Output the [X, Y] coordinate of the center of the cell containing the given text.  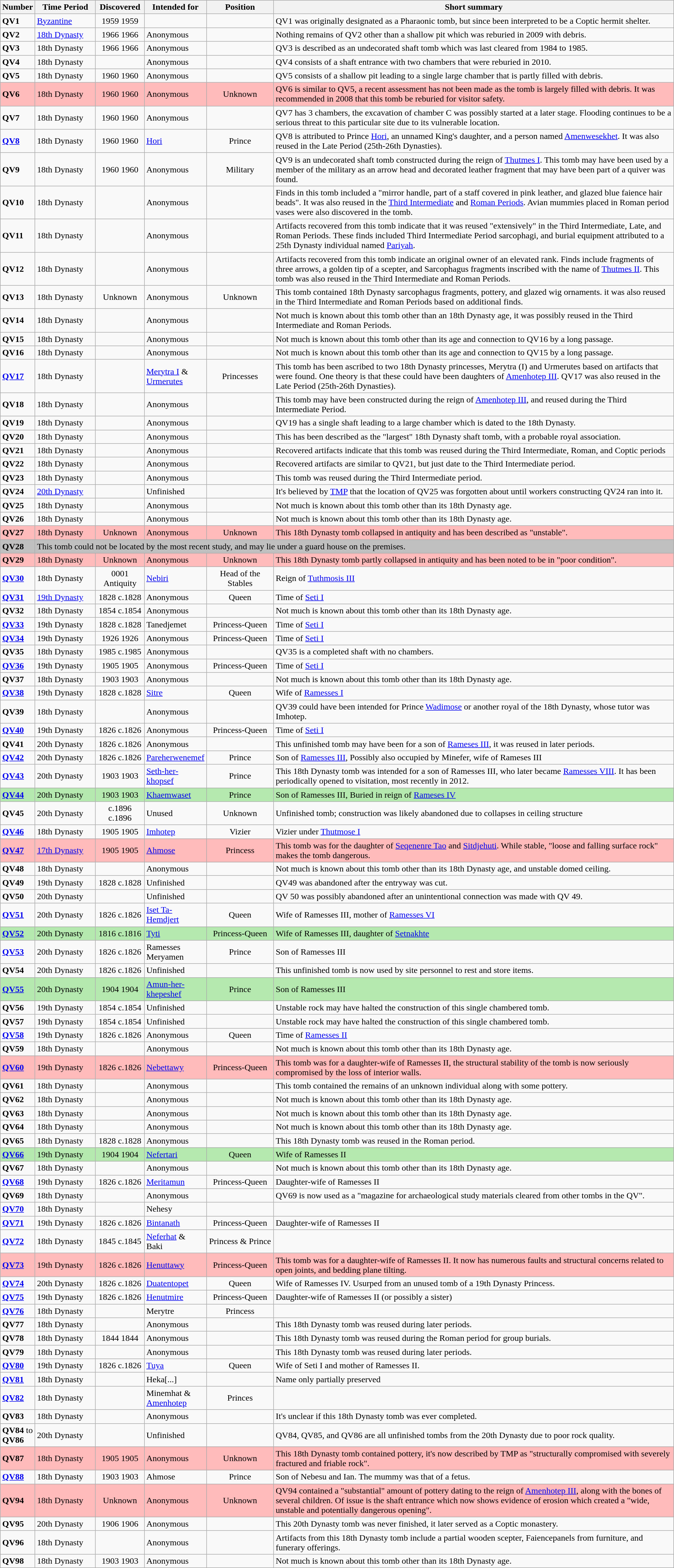
QV65 [18, 1141]
QV67 [18, 1168]
Son of Ramesses III, Possibly also occupied by Minefer, wife of Rameses III [474, 757]
QV87 [18, 1459]
QV63 [18, 1113]
Henuttawy [175, 1265]
This tomb was reused during the Third Intermediate period. [474, 478]
QV8 [18, 141]
c.1896 c.1896 [120, 814]
QV78 [18, 1338]
Unfinished tomb; construction was likely abandoned due to collapses in ceiling structure [474, 814]
This tomb could not be located by the most recent study, and may lie under a guard house on the premises. [354, 546]
Byzantine [65, 21]
QV22 [18, 464]
Tanedjemet [175, 625]
QV17 [18, 376]
QV76 [18, 1311]
QV2 [18, 35]
QV69 is now used as a "magazine for archaeological study materials cleared from other tombs in the QV". [474, 1195]
Imhotep [175, 832]
QV1 was originally designated as a Pharaonic tomb, but since been interpreted to be a Coptic hermit shelter. [474, 21]
QV71 [18, 1223]
QV95 [18, 1524]
QV41 [18, 744]
Wife of Ramesses II [474, 1154]
Merytra I & Urmerutes [175, 376]
This has been described as the "largest" 18th Dynasty shaft tomb, with a probable royal association. [474, 437]
Bintanath [175, 1223]
QV37 [18, 679]
QV46 [18, 832]
Not much is known about this tomb other than its age and connection to QV16 by a long passage. [474, 339]
QV18 [18, 405]
QV62 [18, 1100]
QV61 [18, 1086]
QV28 [18, 546]
Henutmire [175, 1297]
QV70 [18, 1209]
QV24 [18, 491]
QV33 [18, 625]
Son of Nebesu and Ian. The mummy was that of a fetus. [474, 1477]
QV54 [18, 970]
QV36 [18, 666]
QV6 [18, 94]
Vizier [240, 832]
QV64 [18, 1127]
Seth-her-khopsef [175, 776]
Merytre [175, 1311]
QV3 [18, 48]
Iset Ta-Hemdjert [175, 915]
This 18th Dynasty tomb was reused during the Roman period for group burials. [474, 1338]
QV34 [18, 638]
QV96 [18, 1542]
This tomb was for a daughter-wife of Ramesses II, the structural stability of the tomb is now seriously compromised by the loss of interior walls. [474, 1067]
It's believed by TMP that the location of QV25 was forgotten about until workers constructing QV24 ran into it. [474, 491]
This tomb may have been constructed during the reign of Amenhotep III, and reused during the Third Intermediate Period. [474, 405]
1985 c.1985 [120, 652]
QV50 [18, 896]
QV94 [18, 1500]
QV1 [18, 21]
QV15 [18, 339]
Heka[...] [175, 1379]
QV9 [18, 169]
QV43 [18, 776]
QV7 [18, 117]
0001 Antiquity [120, 579]
QV57 [18, 1021]
Number [18, 7]
It's unclear if this 18th Dynasty tomb was ever completed. [474, 1416]
QV11 [18, 235]
QV21 [18, 450]
QV20 [18, 437]
QV35 is a completed shaft with no chambers. [474, 652]
QV60 [18, 1067]
Artifacts from this 18th Dynasty tomb include a partial wooden scepter, Faiencepanels from furniture, and funerary offerings. [474, 1542]
QV27 [18, 532]
QV25 [18, 505]
Recovered artifacts indicate that this tomb was reused during the Third Intermediate, Roman, and Coptic periods [474, 450]
Princesses [240, 376]
Daughter-wife of Ramesses II (or possibly a sister) [474, 1297]
This unfinished tomb may have been for a son of Rameses III, it was reused in later periods. [474, 744]
QV23 [18, 478]
QV12 [18, 269]
QV42 [18, 757]
Tyti [175, 933]
Ramesses Meryamen [175, 952]
Unused [175, 814]
QV52 [18, 933]
Amun-her-khepeshef [175, 989]
Short summary [474, 7]
QV68 [18, 1182]
QV74 [18, 1283]
QV84, QV85, and QV86 are all unfinished tombs from the 20th Dynasty due to poor rock quality. [474, 1435]
QV98 [18, 1561]
Neferhat &Baki [175, 1241]
Vizier under Thutmose I [474, 832]
Minemhat & Amenhotep [175, 1398]
Time Period [65, 7]
QV 50 was possibly abandoned after an unintentional connection was made with QV 49. [474, 896]
This 18th Dynasty tomb was reused in the Roman period. [474, 1141]
This 20th Dynasty tomb was never finished, it later served as a Coptic monastery. [474, 1524]
QV53 [18, 952]
QV31 [18, 597]
Discovered [120, 7]
QV39 [18, 711]
QV4 consists of a shaft entrance with two chambers that were reburied in 2010. [474, 62]
Not much is known about this tomb other than its age and connection to QV15 by a long passage. [474, 353]
QV56 [18, 1008]
QV16 [18, 353]
Pareherwenemef [175, 757]
QV81 [18, 1379]
QV77 [18, 1325]
QV66 [18, 1154]
QV39 could have been intended for Prince Wadimose or another royal of the 18th Dynasty, whose tutor was Imhotep. [474, 711]
QV38 [18, 693]
QV82 [18, 1398]
Military [240, 169]
Wife of Ramesses III, mother of Ramesses VI [474, 915]
QV32 [18, 611]
QV55 [18, 989]
1959 1959 [120, 21]
QV79 [18, 1352]
Not much is known about this tomb other than an 18th Dynasty age, it was possibly reused in the Third Intermediate and Roman Periods. [474, 320]
Wife of Ramesses I [474, 693]
Wife of Ramesses IV. Usurped from an unused tomb of a 19th Dynasty Princess. [474, 1283]
QV75 [18, 1297]
Meritamun [175, 1182]
This 18th Dynasty tomb collapsed in antiquity and has been described as "unstable". [474, 532]
QV59 [18, 1049]
Position [240, 7]
Tuya [175, 1366]
QV5 [18, 76]
This 18th Dynasty tomb contained pottery, it's now described by TMP as "structurally compromised with severely fractured and friable rock". [474, 1459]
Head of the Stables [240, 579]
Wife of Ramesses III, daughter of Setnakhte [474, 933]
QV69 [18, 1195]
QV73 [18, 1265]
Nefertari [175, 1154]
QV35 [18, 652]
QV83 [18, 1416]
Son of Ramesses III, Buried in reign of Rameses IV [474, 794]
1906 1906 [120, 1524]
This 18th Dynasty tomb partly collapsed in antiquity and has been noted to be in "poor condition". [474, 560]
QV80 [18, 1366]
QV13 [18, 297]
Not much is known about this tomb other than its 18th Dynasty age, and unstable domed ceiling. [474, 869]
Reign of Tuthmosis III [474, 579]
This tomb contained the remains of an unknown individual along with some pottery. [474, 1086]
QV49 [18, 883]
QV19 has a single shaft leading to a large chamber which is dated to the 18th Dynasty. [474, 423]
Nothing remains of QV2 other than a shallow pit which was reburied in 2009 with debris. [474, 35]
Sitre [175, 693]
Nebiri [175, 579]
QV48 [18, 869]
Nehesy [175, 1209]
QV26 [18, 519]
QV14 [18, 320]
QV51 [18, 915]
QV3 is described as an undecorated shaft tomb which was last cleared from 1984 to 1985. [474, 48]
Nebettawy [175, 1067]
QV44 [18, 794]
Duatentopet [175, 1283]
QV19 [18, 423]
Hori [175, 141]
Intended for [175, 7]
Khaemwaset [175, 794]
1926 1926 [120, 638]
Time of Ramesses II [474, 1035]
1844 1844 [120, 1338]
QV49 was abandoned after the entryway was cut. [474, 883]
Name only partially preserved [474, 1379]
QV84 toQV86 [18, 1435]
1816 c.1816 [120, 933]
QV47 [18, 850]
QV29 [18, 560]
Princes [240, 1398]
QV5 consists of a shallow pit leading to a single large chamber that is partly filled with debris. [474, 76]
QV30 [18, 579]
17th Dynasty [65, 850]
QV40 [18, 730]
Princess & Prince [240, 1241]
QV10 [18, 202]
QV4 [18, 62]
QV88 [18, 1477]
This unfinished tomb is now used by site personnel to rest and store items. [474, 970]
QV72 [18, 1241]
1845 c.1845 [120, 1241]
Wife of Seti I and mother of Ramesses II. [474, 1366]
QV45 [18, 814]
This tomb was for the daughter of Seqenenre Tao and Sitdjehuti. While stable, "loose and falling surface rock" makes the tomb dangerous. [474, 850]
QV58 [18, 1035]
Recovered artifacts are similar to QV21, but just date to the Third Intermediate period. [474, 464]
